For the text-containing cell, return its midpoint in (x, y) coordinate format. 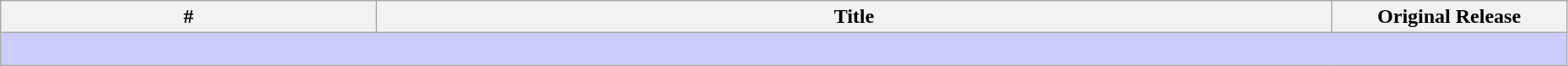
Original Release (1449, 17)
Title (854, 17)
# (189, 17)
